Determine the [x, y] coordinate at the center of the cell enclosing the given text.  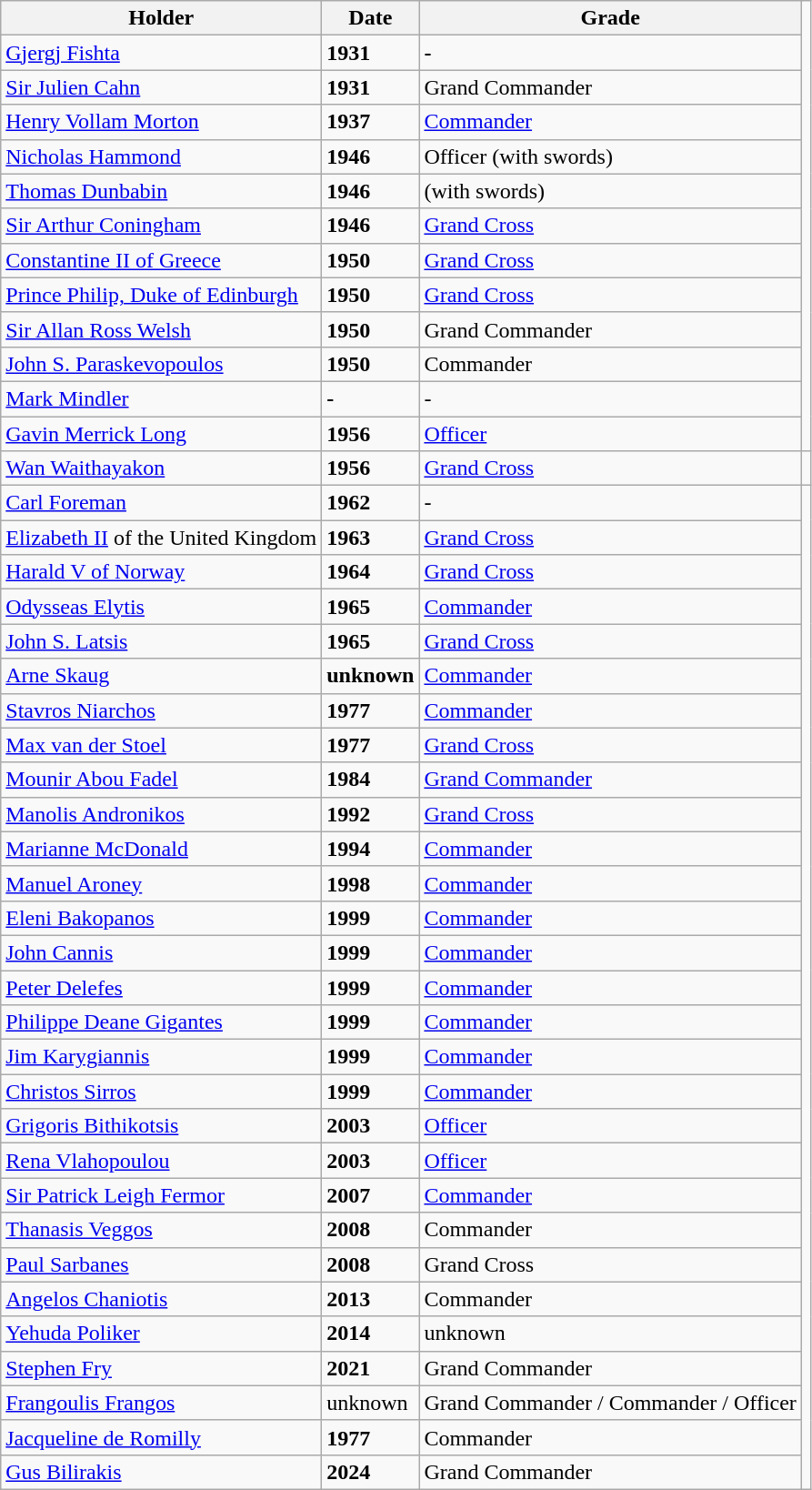
Jacqueline de Romilly [162, 1437]
Gjergj Fishta [162, 53]
2007 [371, 1195]
Marianne McDonald [162, 849]
Sir Patrick Leigh Fermor [162, 1195]
Henry Vollam Morton [162, 122]
Eleni Bakopanos [162, 918]
1998 [371, 883]
Nicholas Hammond [162, 156]
1962 [371, 503]
1964 [371, 572]
Constantine II of Greece [162, 260]
2021 [371, 1368]
Date [371, 18]
Grade [611, 18]
Arne Skaug [162, 676]
Manuel Aroney [162, 883]
Gus Bilirakis [162, 1472]
Officer (with swords) [611, 156]
Thanasis Veggos [162, 1230]
2014 [371, 1334]
Wan Waithayakon [162, 468]
Jim Karygiannis [162, 1057]
(with swords) [611, 191]
Mounir Abou Fadel [162, 780]
2024 [371, 1472]
Thomas Dunbabin [162, 191]
John Cannis [162, 952]
John S. Paraskevopoulos [162, 364]
Yehuda Poliker [162, 1334]
Prince Philip, Duke of Edinburgh [162, 295]
Stavros Niarchos [162, 710]
Stephen Fry [162, 1368]
Christos Sirros [162, 1092]
2013 [371, 1299]
1994 [371, 849]
John S. Latsis [162, 641]
Paul Sarbanes [162, 1264]
Carl Foreman [162, 503]
Manolis Andronikos [162, 814]
Peter Delefes [162, 987]
Sir Julien Cahn [162, 87]
Holder [162, 18]
Harald V of Norway [162, 572]
Sir Arthur Coningham [162, 226]
1963 [371, 538]
Odysseas Elytis [162, 607]
Angelos Chaniotis [162, 1299]
Elizabeth II of the United Kingdom [162, 538]
Max van der Stoel [162, 745]
1937 [371, 122]
1992 [371, 814]
Philippe Deane Gigantes [162, 1022]
Mark Mindler [162, 398]
Gavin Merrick Long [162, 434]
Rena Vlahopoulou [162, 1161]
Grand Commander / Commander / Officer [611, 1403]
1984 [371, 780]
Grigoris Bithikotsis [162, 1126]
Frangoulis Frangos [162, 1403]
Sir Allan Ross Welsh [162, 329]
